Extract the [X, Y] coordinate from the center of the cell holding the provided text.  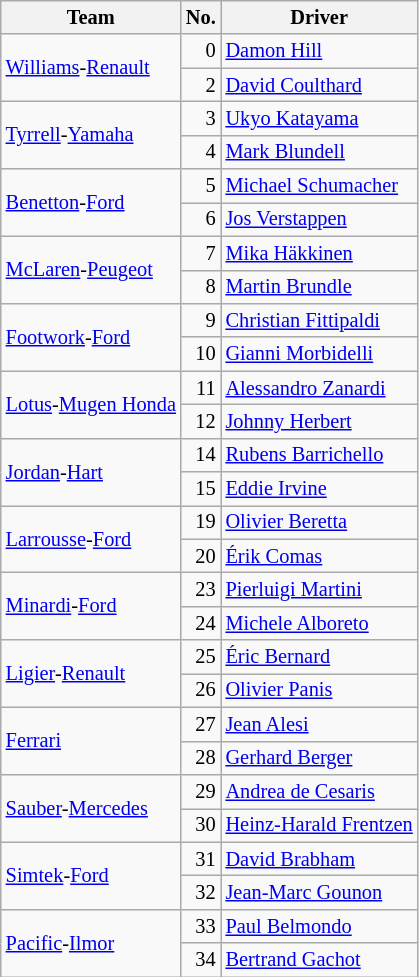
Jos Verstappen [320, 219]
Jean Alesi [320, 724]
Gerhard Berger [320, 758]
19 [201, 522]
Eddie Irvine [320, 489]
Ligier-Renault [91, 674]
Érik Comas [320, 556]
9 [201, 320]
Olivier Panis [320, 690]
Team [91, 17]
Pierluigi Martini [320, 589]
Sauber-Mercedes [91, 808]
Footwork-Ford [91, 336]
Lotus-Mugen Honda [91, 404]
5 [201, 186]
10 [201, 354]
11 [201, 388]
Michael Schumacher [320, 186]
Andrea de Cesaris [320, 791]
30 [201, 825]
Larrousse-Ford [91, 538]
Bertrand Gachot [320, 960]
24 [201, 623]
McLaren-Peugeot [91, 270]
Driver [320, 17]
Rubens Barrichello [320, 455]
Ukyo Katayama [320, 118]
Jordan-Hart [91, 472]
Jean-Marc Gounon [320, 892]
Martin Brundle [320, 287]
29 [201, 791]
Williams-Renault [91, 68]
6 [201, 219]
25 [201, 657]
31 [201, 859]
20 [201, 556]
28 [201, 758]
32 [201, 892]
Johnny Herbert [320, 421]
Minardi-Ford [91, 606]
Tyrrell-Yamaha [91, 134]
15 [201, 489]
Damon Hill [320, 51]
14 [201, 455]
Olivier Beretta [320, 522]
Christian Fittipaldi [320, 320]
26 [201, 690]
8 [201, 287]
12 [201, 421]
No. [201, 17]
Benetton-Ford [91, 202]
Ferrari [91, 740]
Simtek-Ford [91, 876]
23 [201, 589]
33 [201, 926]
Pacific-Ilmor [91, 942]
7 [201, 253]
Mika Häkkinen [320, 253]
Éric Bernard [320, 657]
Michele Alboreto [320, 623]
Heinz-Harald Frentzen [320, 825]
David Brabham [320, 859]
Mark Blundell [320, 152]
4 [201, 152]
Alessandro Zanardi [320, 388]
David Coulthard [320, 85]
2 [201, 85]
0 [201, 51]
Gianni Morbidelli [320, 354]
Paul Belmondo [320, 926]
3 [201, 118]
27 [201, 724]
34 [201, 960]
